Extract the (x, y) coordinate from the center of the cell holding the provided text.  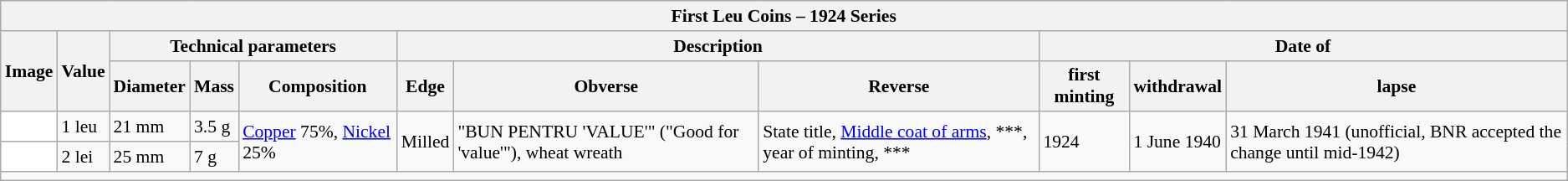
31 March 1941 (unofficial, BNR accepted the change until mid-1942) (1397, 142)
Technical parameters (253, 46)
Date of (1303, 46)
Image (29, 72)
Composition (318, 85)
Obverse (605, 85)
1924 (1084, 142)
Description (718, 46)
lapse (1397, 85)
25 mm (150, 157)
Reverse (898, 85)
Mass (214, 85)
1 June 1940 (1177, 142)
Value (83, 72)
"BUN PENTRU 'VALUE'" ("Good for 'value'"), wheat wreath (605, 142)
21 mm (150, 127)
First Leu Coins – 1924 Series (784, 16)
first minting (1084, 85)
Milled (426, 142)
Diameter (150, 85)
Copper 75%, Nickel 25% (318, 142)
3.5 g (214, 127)
2 lei (83, 157)
1 leu (83, 127)
withdrawal (1177, 85)
Edge (426, 85)
State title, Middle coat of arms, ***, year of minting, *** (898, 142)
7 g (214, 157)
